Output the (x, y) coordinate of the center of the cell containing the given text.  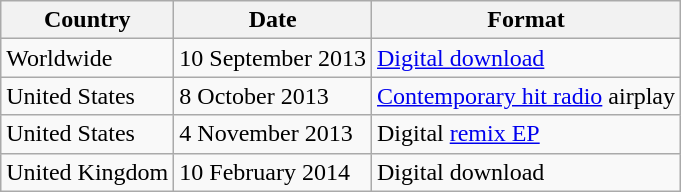
Digital remix EP (526, 134)
Date (273, 20)
8 October 2013 (273, 96)
Format (526, 20)
Country (88, 20)
United Kingdom (88, 172)
4 November 2013 (273, 134)
10 September 2013 (273, 58)
10 February 2014 (273, 172)
Worldwide (88, 58)
Contemporary hit radio airplay (526, 96)
